Detect which cell encompasses the target text, then output its [x, y] center coordinate. 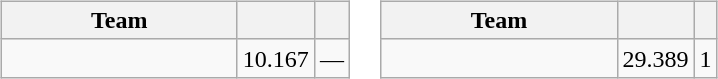
— [332, 58]
10.167 [276, 58]
1 [706, 58]
29.389 [656, 58]
